Locate the cell with the specified text and output its (x, y) center coordinate. 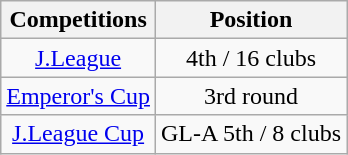
Position (250, 20)
J.League Cup (78, 134)
Competitions (78, 20)
Emperor's Cup (78, 96)
3rd round (250, 96)
4th / 16 clubs (250, 58)
J.League (78, 58)
GL-A 5th / 8 clubs (250, 134)
